Scan for the cell matching the given text and deliver its (X, Y) coordinate at center. 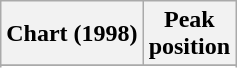
Chart (1998) (72, 34)
Peakposition (189, 34)
